Detect which cell encompasses the target text, then output its (X, Y) center coordinate. 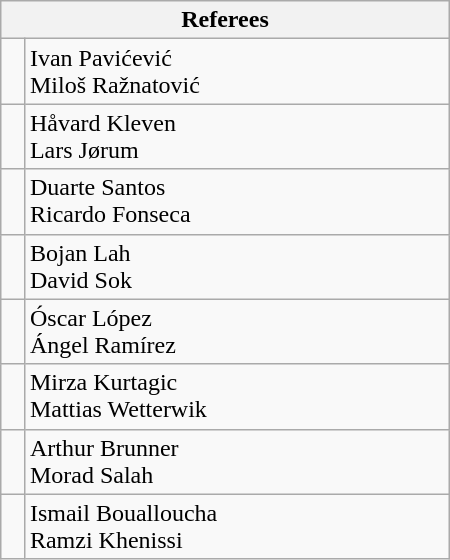
Mirza KurtagicMattias Wetterwik (236, 396)
Duarte SantosRicardo Fonseca (236, 202)
Bojan LahDavid Sok (236, 266)
Ismail BouallouchaRamzi Khenissi (236, 526)
Arthur BrunnerMorad Salah (236, 462)
Ivan PavićevićMiloš Ražnatović (236, 72)
Håvard KlevenLars Jørum (236, 136)
Óscar LópezÁngel Ramírez (236, 332)
Referees (225, 20)
